Pinpoint the cell where the given text exists, returning its (x, y) midpoint coordinate. 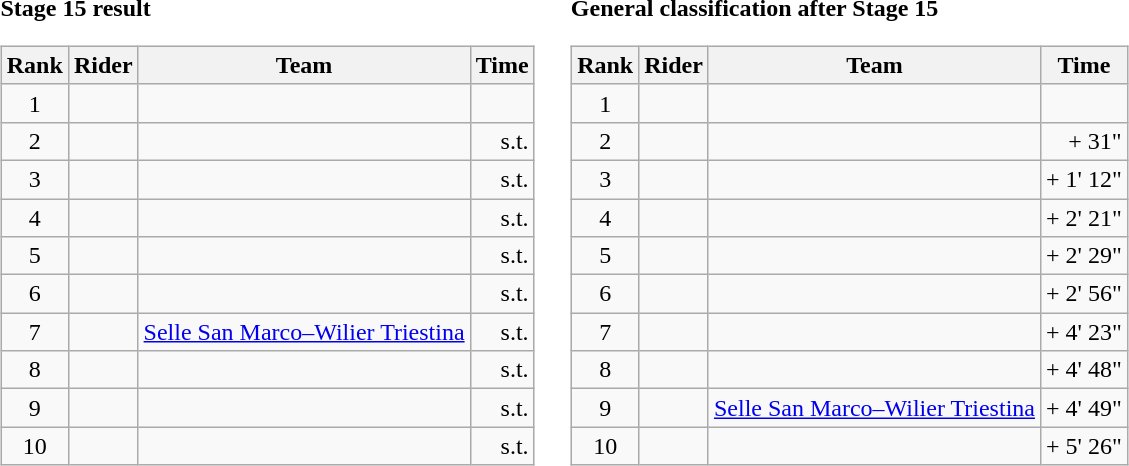
+ 1' 12" (1084, 179)
+ 2' 21" (1084, 217)
+ 4' 48" (1084, 370)
+ 4' 49" (1084, 408)
+ 4' 23" (1084, 332)
+ 5' 26" (1084, 446)
+ 2' 29" (1084, 256)
+ 31" (1084, 141)
+ 2' 56" (1084, 294)
